Return (X, Y) of the center of cell containing provided text 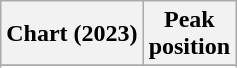
Peakposition (189, 34)
Chart (2023) (72, 34)
